Extract the [X, Y] coordinate from the center of the cell holding the provided text.  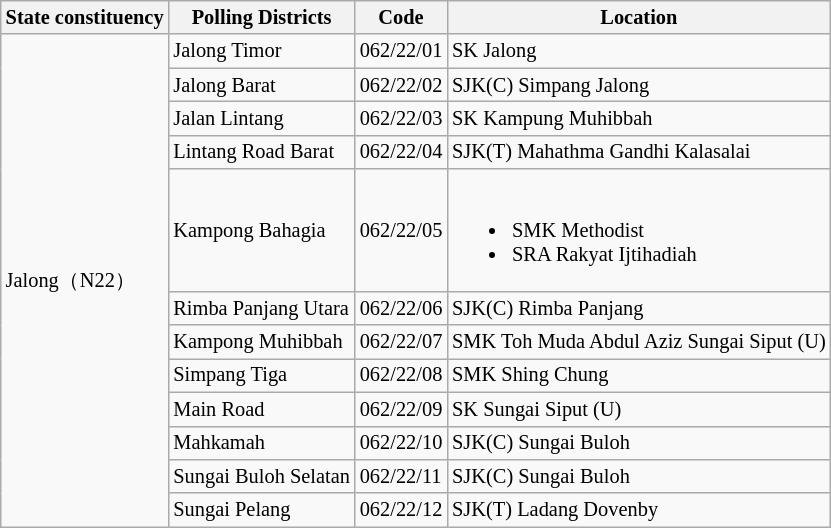
SK Jalong [638, 51]
Jalong Timor [261, 51]
062/22/07 [401, 342]
062/22/12 [401, 510]
SMK Toh Muda Abdul Aziz Sungai Siput (U) [638, 342]
062/22/08 [401, 375]
062/22/02 [401, 85]
062/22/03 [401, 118]
062/22/04 [401, 152]
Jalong（N22） [85, 280]
Polling Districts [261, 17]
SMK Shing Chung [638, 375]
062/22/06 [401, 308]
Jalong Barat [261, 85]
SK Sungai Siput (U) [638, 409]
062/22/05 [401, 230]
Location [638, 17]
SK Kampung Muhibbah [638, 118]
Jalan Lintang [261, 118]
Kampong Muhibbah [261, 342]
062/22/09 [401, 409]
SJK(T) Mahathma Gandhi Kalasalai [638, 152]
SMK MethodistSRA Rakyat Ijtihadiah [638, 230]
062/22/10 [401, 443]
Kampong Bahagia [261, 230]
SJK(T) Ladang Dovenby [638, 510]
062/22/01 [401, 51]
SJK(C) Simpang Jalong [638, 85]
Sungai Buloh Selatan [261, 476]
Mahkamah [261, 443]
Lintang Road Barat [261, 152]
Main Road [261, 409]
Rimba Panjang Utara [261, 308]
SJK(C) Rimba Panjang [638, 308]
062/22/11 [401, 476]
Sungai Pelang [261, 510]
Simpang Tiga [261, 375]
Code [401, 17]
State constituency [85, 17]
